Provide the [x, y] coordinate of the cell's center where the given text is located.  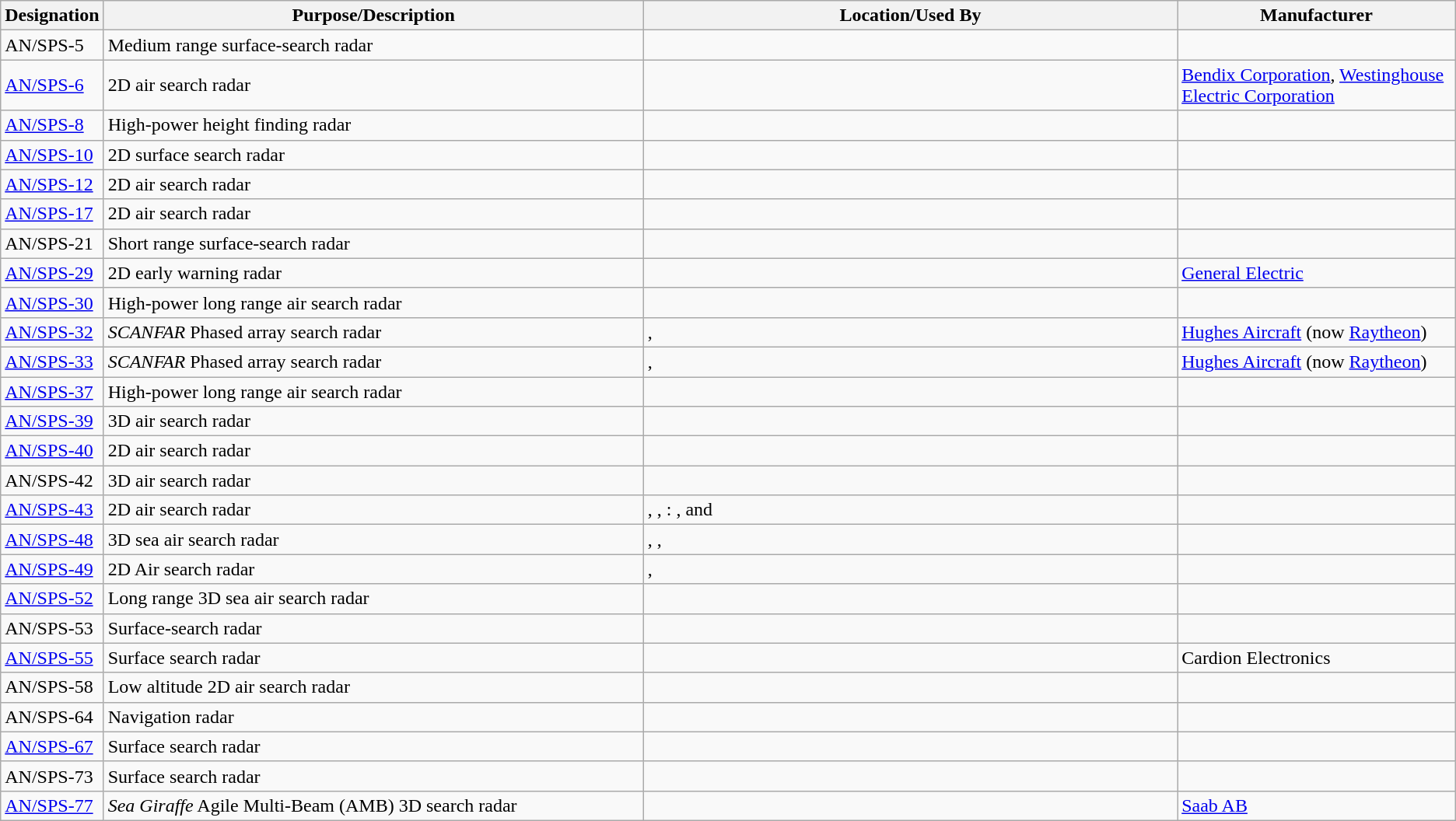
, , [910, 540]
Medium range surface-search radar [373, 45]
Bendix Corporation, Westinghouse Electric Corporation [1317, 86]
AN/SPS-10 [52, 155]
AN/SPS-64 [52, 717]
Surface-search radar [373, 628]
AN/SPS-77 [52, 805]
Navigation radar [373, 717]
Short range surface-search radar [373, 243]
AN/SPS-21 [52, 243]
AN/SPS-37 [52, 391]
AN/SPS-17 [52, 214]
Sea Giraffe Agile Multi-Beam (AMB) 3D search radar [373, 805]
Purpose/Description [373, 16]
AN/SPS-12 [52, 184]
AN/SPS-43 [52, 510]
AN/SPS-39 [52, 421]
Cardion Electronics [1317, 658]
AN/SPS-40 [52, 451]
AN/SPS-52 [52, 599]
3D sea air search radar [373, 540]
AN/SPS-58 [52, 687]
AN/SPS-6 [52, 86]
2D surface search radar [373, 155]
AN/SPS-49 [52, 569]
Long range 3D sea air search radar [373, 599]
AN/SPS-5 [52, 45]
Saab AB [1317, 805]
AN/SPS-53 [52, 628]
AN/SPS-33 [52, 362]
AN/SPS-42 [52, 480]
AN/SPS-8 [52, 125]
AN/SPS-73 [52, 776]
AN/SPS-30 [52, 302]
High-power height finding radar [373, 125]
General Electric [1317, 273]
AN/SPS-48 [52, 540]
AN/SPS-67 [52, 746]
AN/SPS-32 [52, 332]
Designation [52, 16]
AN/SPS-29 [52, 273]
2D early warning radar [373, 273]
Low altitude 2D air search radar [373, 687]
Manufacturer [1317, 16]
, , : , and [910, 510]
2D Air search radar [373, 569]
Location/Used By [910, 16]
AN/SPS-55 [52, 658]
